Scan for the cell matching the given text and deliver its (x, y) coordinate at center. 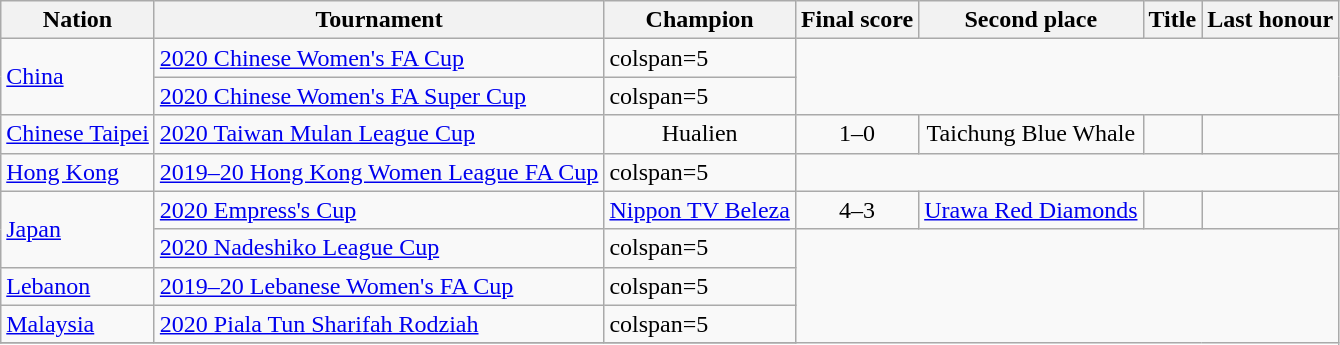
Urawa Red Diamonds (1031, 210)
Tournament (379, 20)
Japan (78, 229)
2020 Chinese Women's FA Super Cup (379, 96)
China (78, 77)
2019–20 Lebanese Women's FA Cup (379, 286)
Nation (78, 20)
Hong Kong (78, 172)
2019–20 Hong Kong Women League FA Cup (379, 172)
Second place (1031, 20)
Final score (856, 20)
1–0 (856, 134)
2020 Chinese Women's FA Cup (379, 58)
2020 Empress's Cup (379, 210)
Lebanon (78, 286)
Chinese Taipei (78, 134)
Nippon TV Beleza (700, 210)
2020 Taiwan Mulan League Cup (379, 134)
2020 Nadeshiko League Cup (379, 248)
Taichung Blue Whale (1031, 134)
Title (1172, 20)
Champion (700, 20)
4–3 (856, 210)
Last honour (1270, 20)
Hualien (700, 134)
Malaysia (78, 324)
2020 Piala Tun Sharifah Rodziah (379, 324)
